Determine the [x, y] coordinate at the center of the cell enclosing the given text.  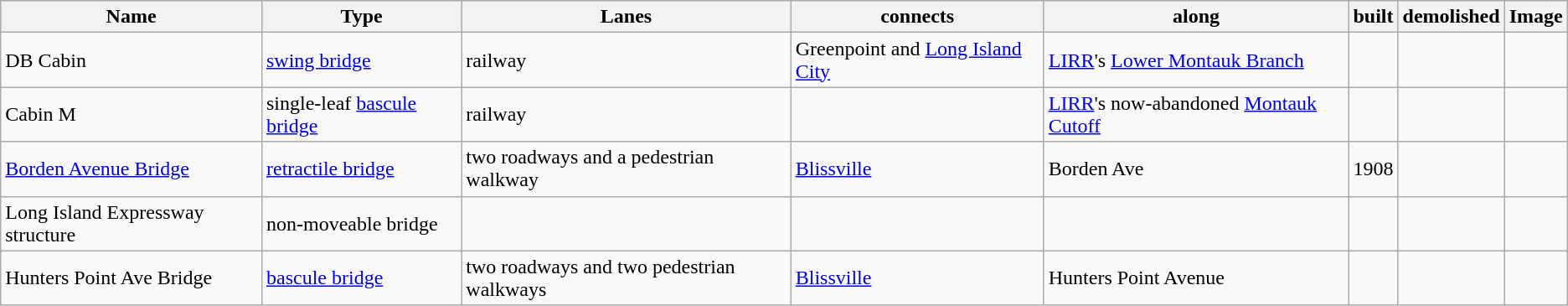
LIRR's Lower Montauk Branch [1196, 60]
non-moveable bridge [361, 223]
connects [917, 17]
retractile bridge [361, 169]
Name [132, 17]
Borden Ave [1196, 169]
Image [1536, 17]
Borden Avenue Bridge [132, 169]
two roadways and two pedestrian walkways [627, 278]
swing bridge [361, 60]
along [1196, 17]
Type [361, 17]
single-leaf bascule bridge [361, 114]
bascule bridge [361, 278]
Cabin M [132, 114]
Greenpoint and Long Island City [917, 60]
demolished [1451, 17]
LIRR's now-abandoned Montauk Cutoff [1196, 114]
DB Cabin [132, 60]
Hunters Point Ave Bridge [132, 278]
1908 [1374, 169]
two roadways and a pedestrian walkway [627, 169]
Hunters Point Avenue [1196, 278]
Long Island Expressway structure [132, 223]
Lanes [627, 17]
built [1374, 17]
